Find where the given text appears and provide that cell's center as [X, Y] coordinate. 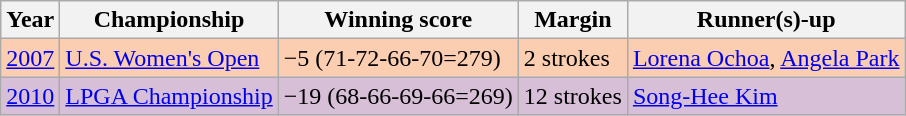
Winning score [398, 20]
2007 [30, 58]
12 strokes [572, 96]
2010 [30, 96]
Margin [572, 20]
−19 (68-66-69-66=269) [398, 96]
U.S. Women's Open [169, 58]
Year [30, 20]
−5 (71-72-66-70=279) [398, 58]
Song-Hee Kim [766, 96]
Lorena Ochoa, Angela Park [766, 58]
2 strokes [572, 58]
Championship [169, 20]
Runner(s)-up [766, 20]
LPGA Championship [169, 96]
